Pinpoint the cell where the given text exists, returning its [x, y] midpoint coordinate. 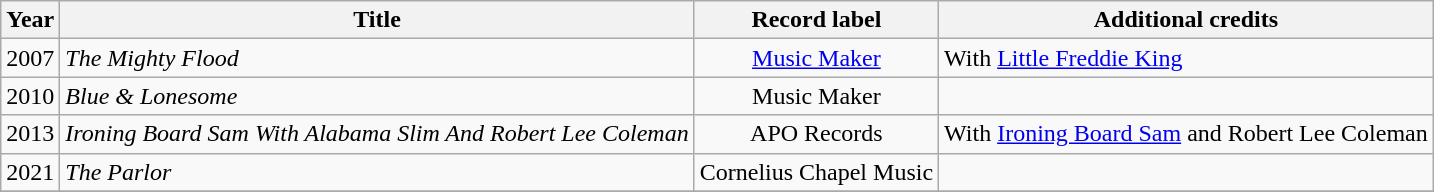
Title [377, 20]
Record label [816, 20]
Cornelius Chapel Music [816, 172]
2013 [30, 134]
With Ironing Board Sam and Robert Lee Coleman [1186, 134]
The Mighty Flood [377, 58]
APO Records [816, 134]
Year [30, 20]
2007 [30, 58]
Ironing Board Sam With Alabama Slim And Robert Lee Coleman [377, 134]
2021 [30, 172]
The Parlor [377, 172]
Blue & Lonesome [377, 96]
2010 [30, 96]
Additional credits [1186, 20]
With Little Freddie King [1186, 58]
